Find where the given text appears and provide that cell's center as [x, y] coordinate. 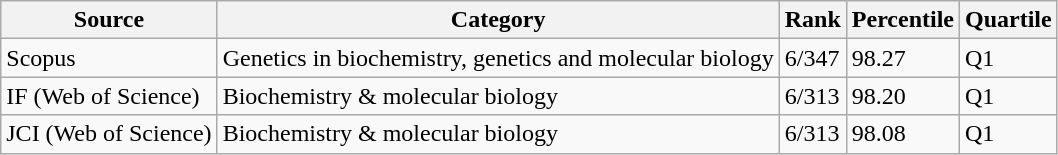
Category [498, 20]
Quartile [1009, 20]
JCI (Web of Science) [109, 134]
6/347 [812, 58]
Percentile [902, 20]
IF (Web of Science) [109, 96]
Scopus [109, 58]
98.20 [902, 96]
98.27 [902, 58]
Source [109, 20]
Genetics in biochemistry, genetics and molecular biology [498, 58]
98.08 [902, 134]
Rank [812, 20]
